From the cell containing the given text, extract its center point as (x, y) coordinate. 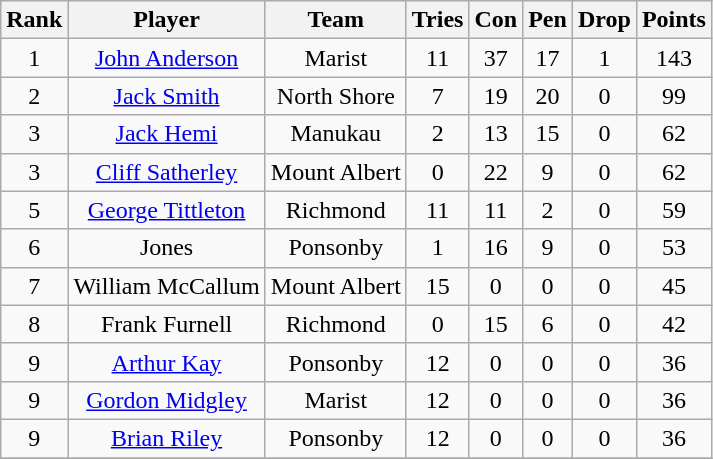
20 (548, 96)
22 (496, 172)
37 (496, 58)
Rank (34, 20)
Con (496, 20)
53 (674, 248)
59 (674, 210)
Arthur Kay (166, 362)
Frank Furnell (166, 324)
45 (674, 286)
8 (34, 324)
143 (674, 58)
13 (496, 134)
17 (548, 58)
Jack Hemi (166, 134)
Jones (166, 248)
Manukau (336, 134)
Gordon Midgley (166, 400)
George Tittleton (166, 210)
Brian Riley (166, 438)
16 (496, 248)
Jack Smith (166, 96)
Drop (604, 20)
Player (166, 20)
Cliff Satherley (166, 172)
John Anderson (166, 58)
Points (674, 20)
99 (674, 96)
Tries (438, 20)
William McCallum (166, 286)
Team (336, 20)
5 (34, 210)
North Shore (336, 96)
Pen (548, 20)
19 (496, 96)
42 (674, 324)
